Return the [X, Y] coordinate for the center point of the cell that contains the specified text.  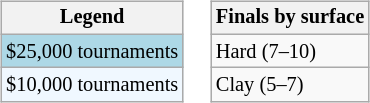
Finals by surface [290, 18]
Legend [92, 18]
$10,000 tournaments [92, 85]
$25,000 tournaments [92, 51]
Clay (5–7) [290, 85]
Hard (7–10) [290, 51]
